Pinpoint the cell where the given text exists, returning its (x, y) midpoint coordinate. 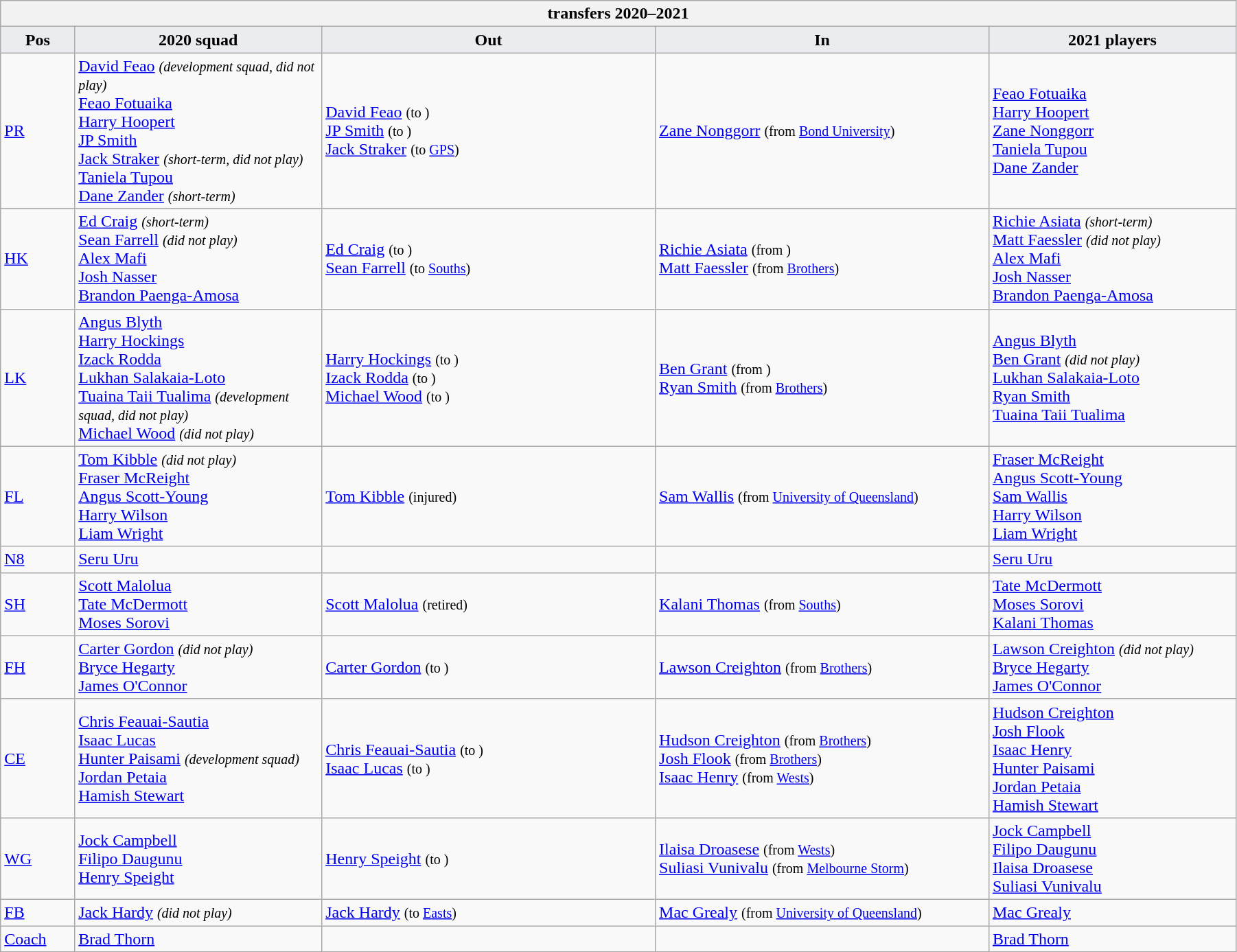
Henry Speight (to ) (489, 858)
Hudson Creighton (from Brothers) Josh Flook (from Brothers) Isaac Henry (from Wests) (822, 758)
Jock Campbell Filipo Daugunu Henry Speight (198, 858)
Tom Kibble (injured) (489, 496)
Ed Craig (to ) Sean Farrell (to Souths) (489, 259)
Coach (38, 938)
Scott Malolua Tate McDermott Moses Sorovi (198, 604)
David Feao (to ) JP Smith (to ) Jack Straker (to GPS) (489, 130)
FB (38, 912)
Zane Nonggorr (from Bond University) (822, 130)
Harry Hockings (to ) Izack Rodda (to ) Michael Wood (to ) (489, 378)
Hudson Creighton Josh Flook Isaac Henry Hunter Paisami Jordan Petaia Hamish Stewart (1112, 758)
Pos (38, 40)
Tate McDermott Moses Sorovi Kalani Thomas (1112, 604)
Jack Hardy (did not play) (198, 912)
Scott Malolua (retired) (489, 604)
Ilaisa Droasese (from Wests) Suliasi Vunivalu (from Melbourne Storm) (822, 858)
In (822, 40)
Fraser McReight Angus Scott-Young Sam Wallis Harry Wilson Liam Wright (1112, 496)
Angus Blyth Harry Hockings Izack Rodda Lukhan Salakaia-Loto Tuaina Taii Tualima (development squad, did not play) Michael Wood (did not play) (198, 378)
PR (38, 130)
transfers 2020–2021 (618, 14)
Sam Wallis (from University of Queensland) (822, 496)
HK (38, 259)
Ben Grant (from ) Ryan Smith (from Brothers) (822, 378)
N8 (38, 559)
2021 players (1112, 40)
Jack Hardy (to Easts) (489, 912)
Mac Grealy (from University of Queensland) (822, 912)
Kalani Thomas (from Souths) (822, 604)
Out (489, 40)
FH (38, 667)
Carter Gordon (to ) (489, 667)
Richie Asiata (short-term) Matt Faessler (did not play) Alex Mafi Josh Nasser Brandon Paenga-Amosa (1112, 259)
Tom Kibble (did not play) Fraser McReight Angus Scott-Young Harry Wilson Liam Wright (198, 496)
Lawson Creighton (did not play) Bryce Hegarty James O'Connor (1112, 667)
SH (38, 604)
Chris Feauai-Sautia (to ) Isaac Lucas (to ) (489, 758)
Richie Asiata (from ) Matt Faessler (from Brothers) (822, 259)
LK (38, 378)
Jock Campbell Filipo Daugunu Ilaisa Droasese Suliasi Vunivalu (1112, 858)
Feao Fotuaika Harry Hoopert Zane Nonggorr Taniela Tupou Dane Zander (1112, 130)
Angus Blyth Ben Grant (did not play) Lukhan Salakaia-Loto Ryan Smith Tuaina Taii Tualima (1112, 378)
Mac Grealy (1112, 912)
Ed Craig (short-term) Sean Farrell (did not play) Alex Mafi Josh Nasser Brandon Paenga-Amosa (198, 259)
WG (38, 858)
2020 squad (198, 40)
Lawson Creighton (from Brothers) (822, 667)
Carter Gordon (did not play) Bryce Hegarty James O'Connor (198, 667)
FL (38, 496)
Chris Feauai-Sautia Isaac Lucas Hunter Paisami (development squad) Jordan Petaia Hamish Stewart (198, 758)
CE (38, 758)
